Search for the cell housing the specified text and yield its (X, Y) center coordinate. 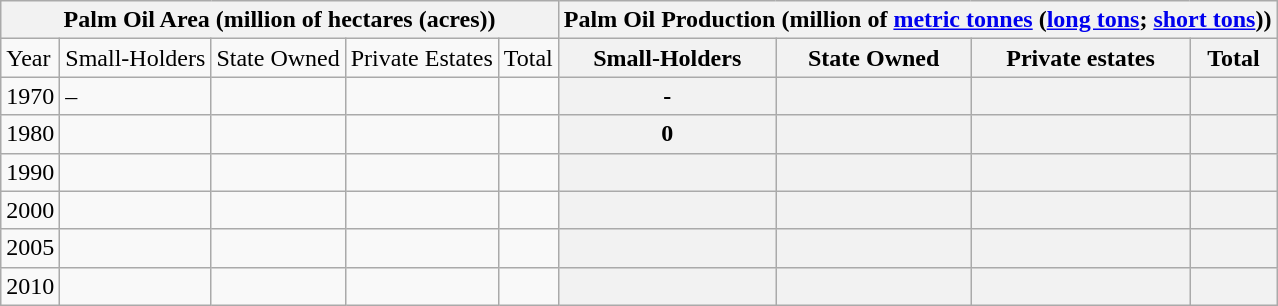
– (136, 96)
2010 (30, 286)
2000 (30, 210)
1990 (30, 172)
Palm Oil Production (million of metric tonnes (long tons; short tons)) (918, 20)
1980 (30, 134)
Palm Oil Area (million of hectares (acres)) (280, 20)
0 (667, 134)
Year (30, 58)
Private estates (1080, 58)
Private Estates (422, 58)
- (667, 96)
1970 (30, 96)
2005 (30, 248)
